Determine the (x, y) coordinate at the center of the cell enclosing the given text.  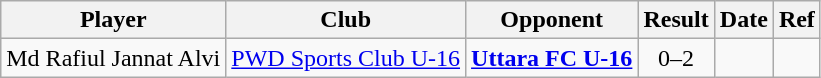
Date (744, 20)
Ref (796, 20)
PWD Sports Club U-16 (346, 58)
Uttara FC U-16 (552, 58)
Player (114, 20)
Club (346, 20)
Md Rafiul Jannat Alvi (114, 58)
Opponent (552, 20)
0–2 (676, 58)
Result (676, 20)
